Identify which cell holds the provided text, then report its (X, Y) central coordinate. 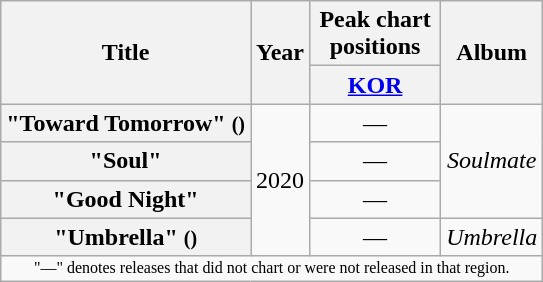
KOR (376, 85)
Umbrella (492, 237)
"—" denotes releases that did not chart or were not released in that region. (272, 268)
Title (126, 52)
Year (280, 52)
Album (492, 52)
"Good Night" (126, 199)
"Umbrella" () (126, 237)
2020 (280, 180)
Peak chart positions (376, 34)
"Soul" (126, 161)
Soulmate (492, 161)
"Toward Tomorrow" () (126, 123)
